Pinpoint the cell where the given text exists, returning its (x, y) midpoint coordinate. 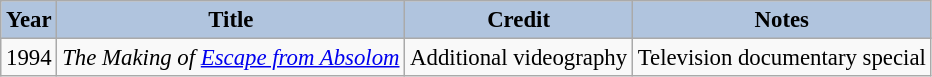
Additional videography (519, 58)
Year (29, 20)
Television documentary special (782, 58)
The Making of Escape from Absolom (231, 58)
1994 (29, 58)
Notes (782, 20)
Credit (519, 20)
Title (231, 20)
